Identify which cell holds the provided text, then report its (X, Y) central coordinate. 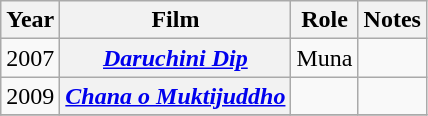
2007 (30, 58)
Notes (392, 20)
Chana o Muktijuddho (176, 96)
2009 (30, 96)
Muna (324, 58)
Film (176, 20)
Daruchini Dip (176, 58)
Role (324, 20)
Year (30, 20)
